Identify which cell holds the provided text, then report its (X, Y) central coordinate. 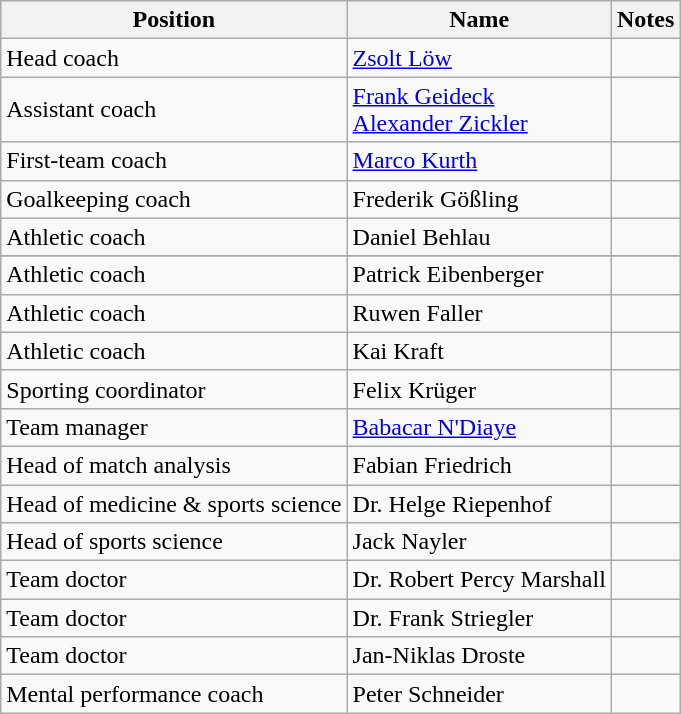
Fabian Friedrich (479, 465)
Head of sports science (174, 542)
Patrick Eibenberger (479, 275)
Mental performance coach (174, 694)
Head coach (174, 58)
Peter Schneider (479, 694)
First-team coach (174, 161)
Kai Kraft (479, 351)
Babacar N'Diaye (479, 427)
Frederik Gößling (479, 199)
Ruwen Faller (479, 313)
Marco Kurth (479, 161)
Frank Geideck Alexander Zickler (479, 110)
Dr. Helge Riepenhof (479, 503)
Notes (645, 20)
Name (479, 20)
Jan-Niklas Droste (479, 656)
Head of medicine & sports science (174, 503)
Zsolt Löw (479, 58)
Jack Nayler (479, 542)
Team manager (174, 427)
Assistant coach (174, 110)
Dr. Robert Percy Marshall (479, 580)
Goalkeeping coach (174, 199)
Daniel Behlau (479, 237)
Head of match analysis (174, 465)
Position (174, 20)
Sporting coordinator (174, 389)
Felix Krüger (479, 389)
Dr. Frank Striegler (479, 618)
